From the cell containing the given text, extract its center point as (X, Y) coordinate. 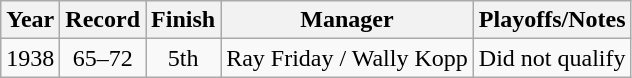
Year (30, 20)
1938 (30, 58)
5th (184, 58)
65–72 (103, 58)
Finish (184, 20)
Manager (348, 20)
Did not qualify (552, 58)
Record (103, 20)
Playoffs/Notes (552, 20)
Ray Friday / Wally Kopp (348, 58)
